Search for the cell housing the specified text and yield its [x, y] center coordinate. 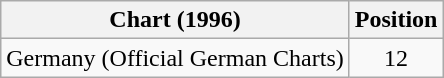
Germany (Official German Charts) [175, 58]
Position [396, 20]
Chart (1996) [175, 20]
12 [396, 58]
